Scan for the cell matching the given text and deliver its (x, y) coordinate at center. 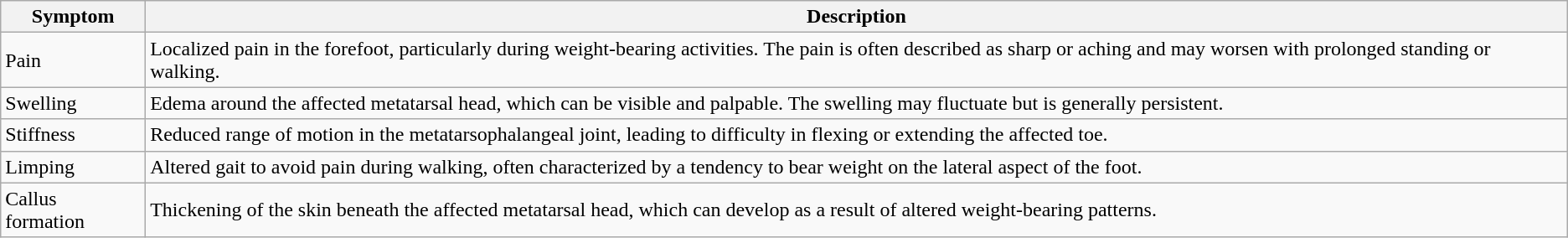
Thickening of the skin beneath the affected metatarsal head, which can develop as a result of altered weight-bearing patterns. (857, 210)
Symptom (74, 17)
Reduced range of motion in the metatarsophalangeal joint, leading to difficulty in flexing or extending the affected toe. (857, 135)
Swelling (74, 103)
Description (857, 17)
Stiffness (74, 135)
Callus formation (74, 210)
Edema around the affected metatarsal head, which can be visible and palpable. The swelling may fluctuate but is generally persistent. (857, 103)
Altered gait to avoid pain during walking, often characterized by a tendency to bear weight on the lateral aspect of the foot. (857, 167)
Limping (74, 167)
Pain (74, 60)
